Capture the cell that displays the provided text and extract its [X, Y] central coordinate. 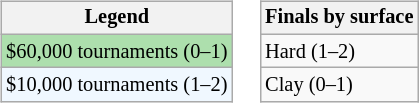
Clay (0–1) [339, 85]
Hard (1–2) [339, 51]
Legend [116, 18]
$60,000 tournaments (0–1) [116, 51]
Finals by surface [339, 18]
$10,000 tournaments (1–2) [116, 85]
